Output the (X, Y) coordinate of the center of the cell containing the given text.  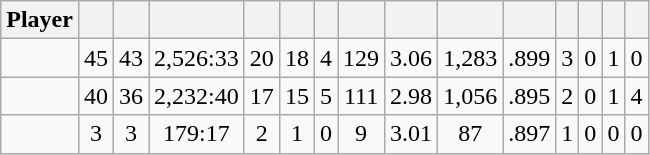
1,056 (470, 96)
2,232:40 (197, 96)
.897 (530, 134)
111 (362, 96)
43 (132, 58)
87 (470, 134)
40 (96, 96)
3.01 (412, 134)
36 (132, 96)
1,283 (470, 58)
5 (326, 96)
17 (262, 96)
2.98 (412, 96)
179:17 (197, 134)
20 (262, 58)
9 (362, 134)
18 (296, 58)
2,526:33 (197, 58)
45 (96, 58)
.895 (530, 96)
.899 (530, 58)
129 (362, 58)
15 (296, 96)
3.06 (412, 58)
Player (40, 20)
